From the cell containing the given text, extract its center point as [x, y] coordinate. 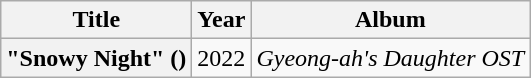
Gyeong-ah's Daughter OST [390, 58]
Album [390, 20]
2022 [222, 58]
Title [96, 20]
Year [222, 20]
"Snowy Night" () [96, 58]
